Capture the cell that displays the provided text and extract its [x, y] central coordinate. 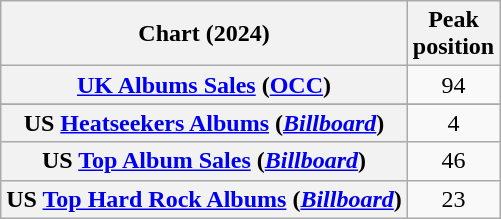
Peakposition [453, 34]
4 [453, 123]
US Top Album Sales (Billboard) [204, 161]
US Top Hard Rock Albums (Billboard) [204, 199]
94 [453, 85]
Chart (2024) [204, 34]
UK Albums Sales (OCC) [204, 85]
46 [453, 161]
US Heatseekers Albums (Billboard) [204, 123]
23 [453, 199]
